Pinpoint the cell where the given text exists, returning its (X, Y) midpoint coordinate. 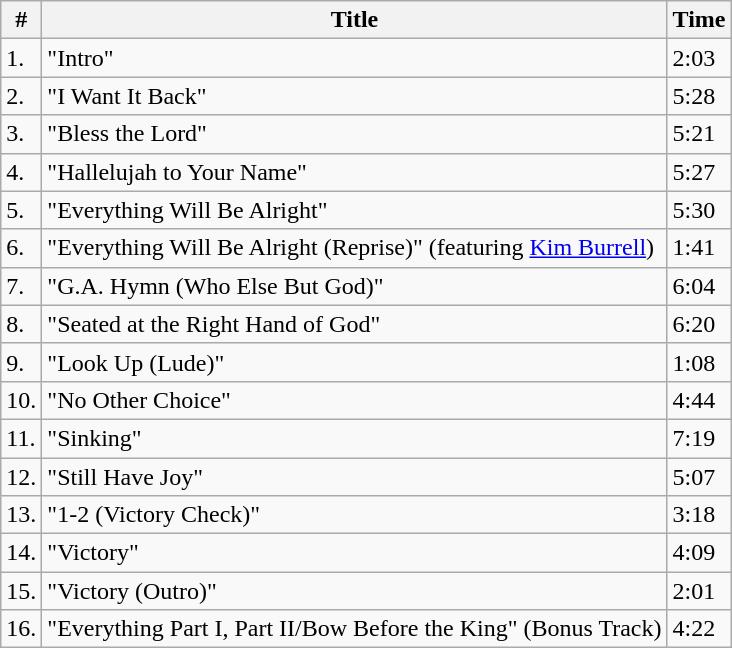
1. (22, 58)
5:21 (699, 134)
2. (22, 96)
7:19 (699, 438)
"I Want It Back" (354, 96)
16. (22, 629)
6. (22, 248)
4:44 (699, 400)
6:04 (699, 286)
1:41 (699, 248)
6:20 (699, 324)
3:18 (699, 515)
"Seated at the Right Hand of God" (354, 324)
"G.A. Hymn (Who Else But God)" (354, 286)
"Look Up (Lude)" (354, 362)
12. (22, 477)
"Sinking" (354, 438)
"1-2 (Victory Check)" (354, 515)
14. (22, 553)
"Bless the Lord" (354, 134)
"No Other Choice" (354, 400)
"Everything Part I, Part II/Bow Before the King" (Bonus Track) (354, 629)
2:03 (699, 58)
4:22 (699, 629)
5:28 (699, 96)
13. (22, 515)
1:08 (699, 362)
"Still Have Joy" (354, 477)
"Victory (Outro)" (354, 591)
4:09 (699, 553)
Time (699, 20)
5. (22, 210)
3. (22, 134)
5:07 (699, 477)
4. (22, 172)
5:30 (699, 210)
# (22, 20)
9. (22, 362)
"Victory" (354, 553)
"Everything Will Be Alright (Reprise)" (featuring Kim Burrell) (354, 248)
8. (22, 324)
"Hallelujah to Your Name" (354, 172)
Title (354, 20)
2:01 (699, 591)
"Everything Will Be Alright" (354, 210)
15. (22, 591)
10. (22, 400)
5:27 (699, 172)
7. (22, 286)
"Intro" (354, 58)
11. (22, 438)
